Output the (x, y) coordinate of the center of the cell containing the given text.  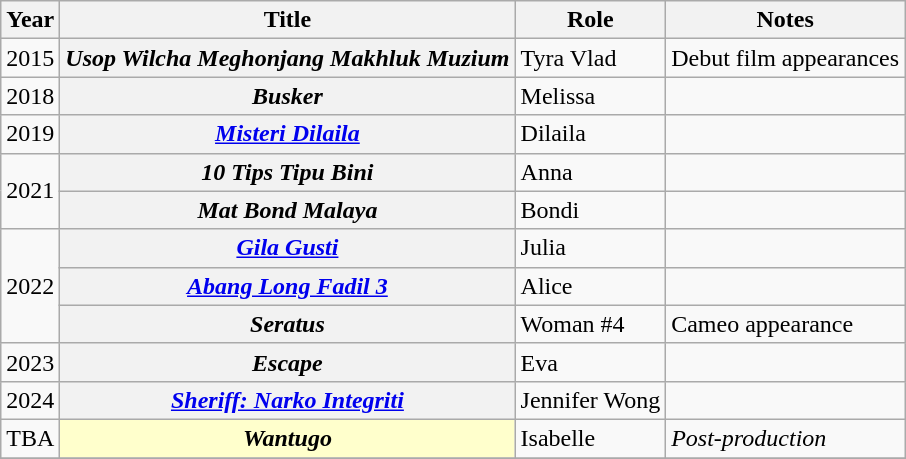
2015 (30, 58)
Eva (590, 362)
Busker (288, 96)
Seratus (288, 324)
Notes (786, 20)
2021 (30, 191)
TBA (30, 438)
Escape (288, 362)
Post-production (786, 438)
2024 (30, 400)
2023 (30, 362)
Dilaila (590, 134)
2019 (30, 134)
Tyra Vlad (590, 58)
Usop Wilcha Meghonjang Makhluk Muzium (288, 58)
10 Tips Tipu Bini (288, 172)
Abang Long Fadil 3 (288, 286)
Year (30, 20)
Woman #4 (590, 324)
2022 (30, 286)
Misteri Dilaila (288, 134)
Debut film appearances (786, 58)
Bondi (590, 210)
Role (590, 20)
Sheriff: Narko Integriti (288, 400)
Mat Bond Malaya (288, 210)
2018 (30, 96)
Jennifer Wong (590, 400)
Melissa (590, 96)
Julia (590, 248)
Alice (590, 286)
Cameo appearance (786, 324)
Anna (590, 172)
Title (288, 20)
Wantugo (288, 438)
Gila Gusti (288, 248)
Isabelle (590, 438)
